Detect which cell encompasses the target text, then output its [X, Y] center coordinate. 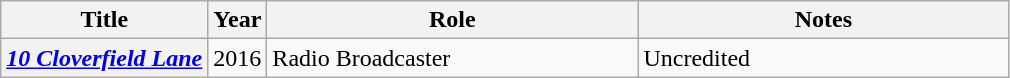
Role [452, 20]
Year [238, 20]
Uncredited [824, 58]
2016 [238, 58]
Notes [824, 20]
Title [104, 20]
10 Cloverfield Lane [104, 58]
Radio Broadcaster [452, 58]
